Determine the (x, y) coordinate at the center of the cell enclosing the given text.  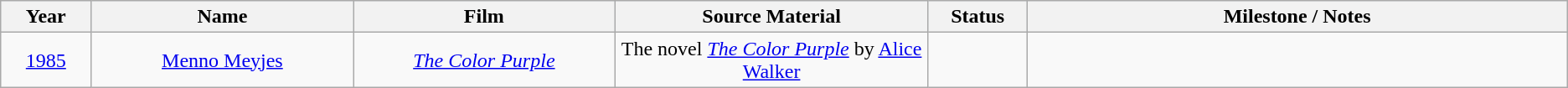
Milestone / Notes (1297, 17)
Status (977, 17)
Menno Meyjes (223, 60)
Name (223, 17)
The Color Purple (484, 60)
Film (484, 17)
The novel The Color Purple by Alice Walker (772, 60)
Year (46, 17)
1985 (46, 60)
Source Material (772, 17)
